Return the (X, Y) coordinate for the center point of the cell that contains the specified text.  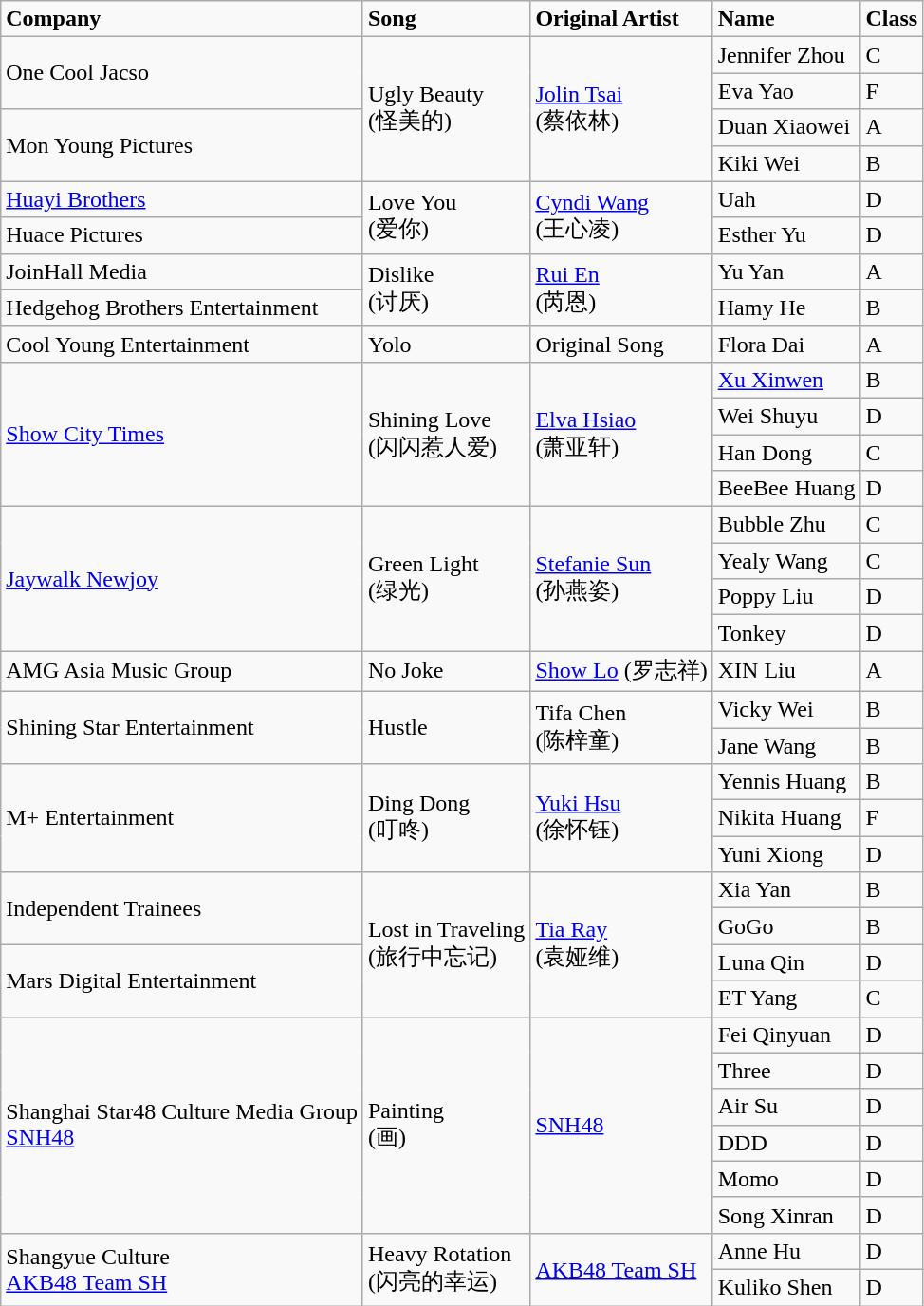
Poppy Liu (786, 597)
Yennis Huang (786, 782)
Independent Trainees (182, 908)
Three (786, 1071)
Song Xinran (786, 1215)
Yolo (446, 344)
Cyndi Wang(王心凌) (621, 217)
Kuliko Shen (786, 1287)
No Joke (446, 672)
Luna Qin (786, 962)
Original Song (621, 344)
Painting(画) (446, 1125)
Green Light(绿光) (446, 579)
Original Artist (621, 19)
Fei Qinyuan (786, 1035)
Mars Digital Entertainment (182, 980)
Yu Yan (786, 271)
Class (892, 19)
Heavy Rotation(闪亮的幸运) (446, 1269)
Lost in Traveling(旅行中忘记) (446, 944)
Huayi Brothers (182, 199)
Yuki Hsu(徐怀钰) (621, 818)
Hamy He (786, 308)
SNH48 (621, 1125)
Air Su (786, 1107)
Xu Xinwen (786, 380)
Yuni Xiong (786, 854)
Vicky Wei (786, 709)
Jennifer Zhou (786, 55)
Dislike(讨厌) (446, 289)
Jane Wang (786, 745)
Song (446, 19)
Hustle (446, 727)
AKB48 Team SH (621, 1269)
DDD (786, 1143)
Kiki Wei (786, 163)
Tifa Chen(陈梓童) (621, 727)
Rui En(芮恩) (621, 289)
Yealy Wang (786, 561)
Shining Star Entertainment (182, 727)
ET Yang (786, 998)
Show Lo (罗志祥) (621, 672)
XIN Liu (786, 672)
Love You(爱你) (446, 217)
Nikita Huang (786, 818)
Jaywalk Newjoy (182, 579)
Tia Ray(袁娅维) (621, 944)
Momo (786, 1179)
Mon Young Pictures (182, 145)
Anne Hu (786, 1251)
Wei Shuyu (786, 416)
Show City Times (182, 434)
Stefanie Sun(孙燕姿) (621, 579)
Jolin Tsai(蔡依林) (621, 109)
Hedgehog Brothers Entertainment (182, 308)
BeeBee Huang (786, 489)
One Cool Jacso (182, 73)
Ding Dong(叮咚) (446, 818)
JoinHall Media (182, 271)
Eva Yao (786, 91)
Ugly Beauty(怪美的) (446, 109)
Esther Yu (786, 235)
Name (786, 19)
Shining Love(闪闪惹人爱) (446, 434)
Han Dong (786, 453)
GoGo (786, 926)
Xia Yan (786, 890)
AMG Asia Music Group (182, 672)
Flora Dai (786, 344)
M+ Entertainment (182, 818)
Elva Hsiao(萧亚轩) (621, 434)
Huace Pictures (182, 235)
Shanghai Star48 Culture Media GroupSNH48 (182, 1125)
Duan Xiaowei (786, 127)
Uah (786, 199)
Company (182, 19)
Tonkey (786, 633)
Cool Young Entertainment (182, 344)
Shangyue CultureAKB48 Team SH (182, 1269)
Bubble Zhu (786, 525)
